Detect which cell encompasses the target text, then output its [X, Y] center coordinate. 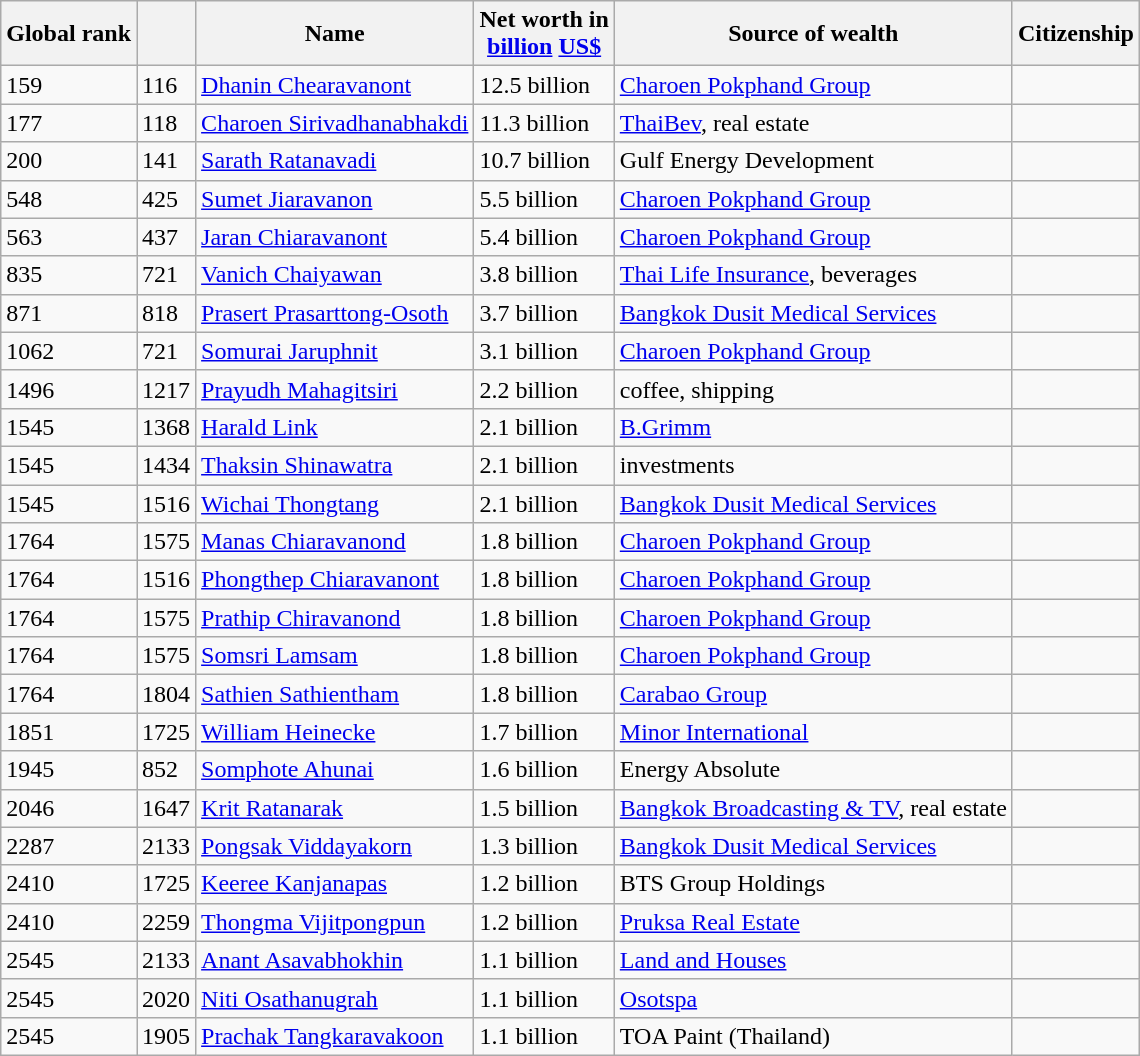
1496 [69, 389]
2287 [69, 846]
2046 [69, 808]
Osotspa [813, 998]
Niti Osathanugrah [335, 998]
1.7 billion [544, 732]
Jaran Chiaravanont [335, 237]
Sathien Sathientham [335, 694]
116 [166, 85]
3.8 billion [544, 275]
Anant Asavabhokhin [335, 960]
Pongsak Viddayakorn [335, 846]
159 [69, 85]
11.3 billion [544, 123]
Thaksin Shinawatra [335, 465]
Thongma Vijitpongpun [335, 922]
12.5 billion [544, 85]
Net worth inbillion US$ [544, 34]
Global rank [69, 34]
141 [166, 161]
Land and Houses [813, 960]
Wichai Thongtang [335, 503]
10.7 billion [544, 161]
Krit Ratanarak [335, 808]
3.7 billion [544, 313]
Energy Absolute [813, 770]
1368 [166, 427]
1.5 billion [544, 808]
Prayudh Mahagitsiri [335, 389]
Minor International [813, 732]
1945 [69, 770]
437 [166, 237]
Somphote Ahunai [335, 770]
548 [69, 199]
Vanich Chaiyawan [335, 275]
Charoen Sirivadhanabhakdi [335, 123]
1062 [69, 351]
Source of wealth [813, 34]
871 [69, 313]
1217 [166, 389]
Carabao Group [813, 694]
425 [166, 199]
Harald Link [335, 427]
563 [69, 237]
Name [335, 34]
Somurai Jaruphnit [335, 351]
Prathip Chiravanond [335, 618]
Keeree Kanjanapas [335, 884]
2.2 billion [544, 389]
2259 [166, 922]
1905 [166, 1036]
Phongthep Chiaravanont [335, 580]
852 [166, 770]
Thai Life Insurance, beverages [813, 275]
Prasert Prasarttong-Osoth [335, 313]
B.Grimm [813, 427]
BTS Group Holdings [813, 884]
818 [166, 313]
ThaiBev, real estate [813, 123]
Manas Chiaravanond [335, 542]
1804 [166, 694]
Bangkok Broadcasting & TV, real estate [813, 808]
835 [69, 275]
Sarath Ratanavadi [335, 161]
TOA Paint (Thailand) [813, 1036]
1.6 billion [544, 770]
Prachak Tangkaravakoon [335, 1036]
5.5 billion [544, 199]
Pruksa Real Estate [813, 922]
118 [166, 123]
2020 [166, 998]
Somsri Lamsam [335, 656]
5.4 billion [544, 237]
1434 [166, 465]
1.3 billion [544, 846]
William Heinecke [335, 732]
Sumet Jiaravanon [335, 199]
coffee, shipping [813, 389]
Dhanin Chearavanont [335, 85]
1851 [69, 732]
investments [813, 465]
1647 [166, 808]
Gulf Energy Development [813, 161]
177 [69, 123]
200 [69, 161]
Citizenship [1076, 34]
3.1 billion [544, 351]
